Search for the cell housing the specified text and yield its (x, y) center coordinate. 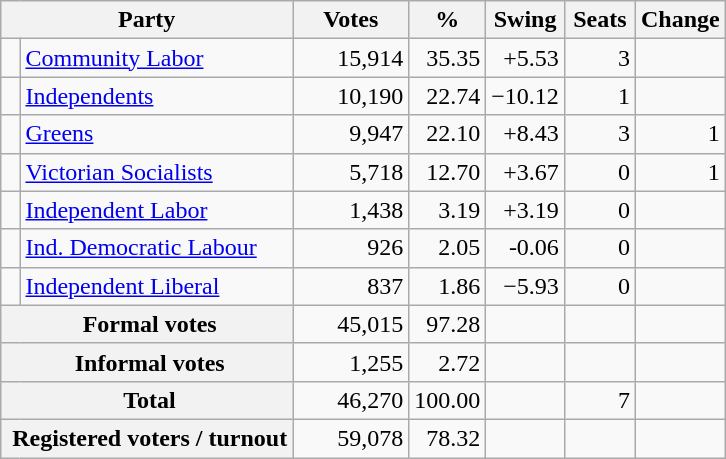
7 (600, 400)
2.72 (448, 362)
59,078 (351, 438)
1.86 (448, 286)
Total (147, 400)
+3.67 (526, 172)
Change (680, 20)
+8.43 (526, 134)
Independent Liberal (156, 286)
22.10 (448, 134)
10,190 (351, 96)
5,718 (351, 172)
100.00 (448, 400)
Greens (156, 134)
Community Labor (156, 58)
+5.53 (526, 58)
78.32 (448, 438)
22.74 (448, 96)
Formal votes (147, 324)
1,438 (351, 210)
+3.19 (526, 210)
35.35 (448, 58)
837 (351, 286)
−10.12 (526, 96)
46,270 (351, 400)
45,015 (351, 324)
Party (147, 20)
926 (351, 248)
Informal votes (147, 362)
Seats (600, 20)
−5.93 (526, 286)
-0.06 (526, 248)
Votes (351, 20)
1,255 (351, 362)
2.05 (448, 248)
9,947 (351, 134)
12.70 (448, 172)
Registered voters / turnout (147, 438)
% (448, 20)
97.28 (448, 324)
15,914 (351, 58)
Ind. Democratic Labour (156, 248)
Swing (526, 20)
Victorian Socialists (156, 172)
Independents (156, 96)
Independent Labor (156, 210)
3.19 (448, 210)
